Extract the (x, y) coordinate from the center of the cell holding the provided text.  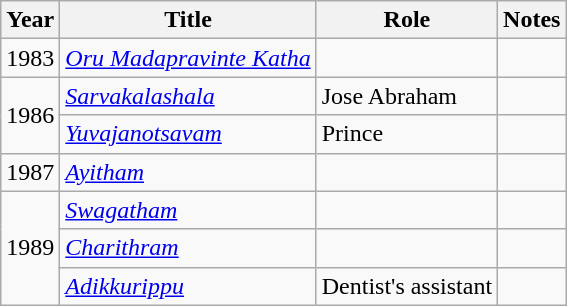
Role (406, 20)
Adikkurippu (188, 286)
Title (188, 20)
Ayitham (188, 172)
Yuvajanotsavam (188, 134)
Year (30, 20)
Dentist's assistant (406, 286)
1989 (30, 248)
1987 (30, 172)
Notes (532, 20)
1986 (30, 115)
Prince (406, 134)
Swagatham (188, 210)
1983 (30, 58)
Oru Madapravinte Katha (188, 58)
Jose Abraham (406, 96)
Sarvakalashala (188, 96)
Charithram (188, 248)
